Pinpoint the cell where the given text exists, returning its [X, Y] midpoint coordinate. 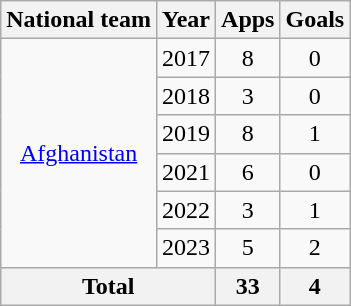
National team [79, 20]
2021 [186, 172]
Goals [315, 20]
Apps [248, 20]
Afghanistan [79, 153]
2 [315, 248]
5 [248, 248]
2022 [186, 210]
Year [186, 20]
4 [315, 286]
2018 [186, 96]
6 [248, 172]
2019 [186, 134]
33 [248, 286]
2017 [186, 58]
Total [108, 286]
2023 [186, 248]
